Extract the [X, Y] coordinate from the center of the cell holding the provided text.  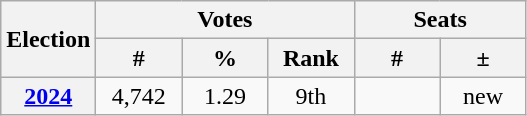
1.29 [225, 96]
Seats [440, 20]
9th [311, 96]
2024 [48, 96]
± [483, 58]
% [225, 58]
4,742 [139, 96]
Votes [225, 20]
new [483, 96]
Rank [311, 58]
Election [48, 39]
